Return [x, y] of the center of cell containing provided text 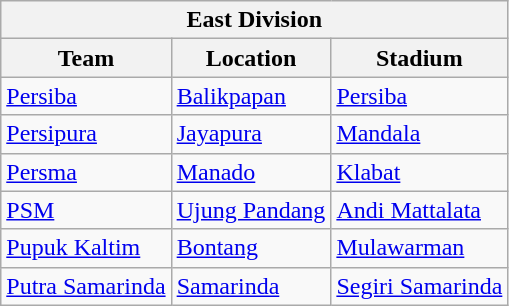
Stadium [420, 58]
Pupuk Kaltim [86, 248]
Persipura [86, 134]
Andi Mattalata [420, 210]
Segiri Samarinda [420, 286]
Bontang [251, 248]
Putra Samarinda [86, 286]
Mulawarman [420, 248]
PSM [86, 210]
Team [86, 58]
Balikpapan [251, 96]
Mandala [420, 134]
East Division [254, 20]
Jayapura [251, 134]
Location [251, 58]
Samarinda [251, 286]
Klabat [420, 172]
Persma [86, 172]
Manado [251, 172]
Ujung Pandang [251, 210]
